Return the [x, y] coordinate for the center point of the cell that contains the specified text.  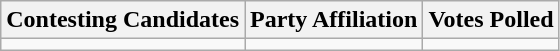
Contesting Candidates [123, 20]
Party Affiliation [334, 20]
Votes Polled [491, 20]
